Find where the given text appears and provide that cell's center as (x, y) coordinate. 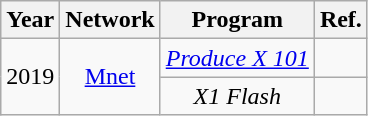
2019 (30, 77)
Produce X 101 (237, 58)
Ref. (340, 20)
X1 Flash (237, 96)
Year (30, 20)
Network (110, 20)
Program (237, 20)
Mnet (110, 77)
